Search for the cell housing the specified text and yield its [X, Y] center coordinate. 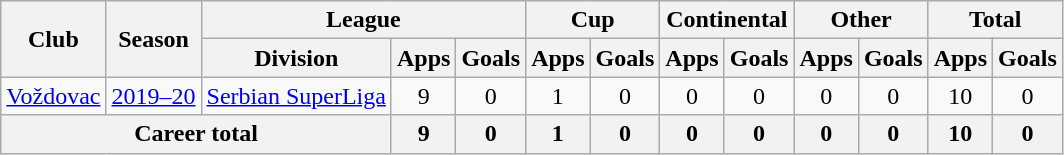
Cup [593, 20]
League [364, 20]
Division [296, 58]
Continental [727, 20]
Season [154, 39]
Other [861, 20]
Career total [196, 134]
Serbian SuperLiga [296, 96]
2019–20 [154, 96]
Club [54, 39]
Total [995, 20]
Voždovac [54, 96]
